Locate the cell with the specified text and output its [x, y] center coordinate. 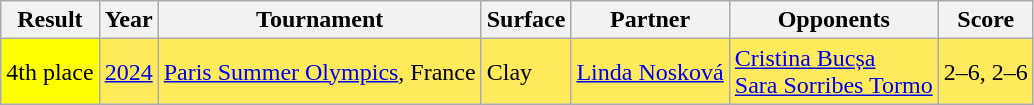
Surface [526, 20]
4th place [50, 72]
Score [986, 20]
2–6, 2–6 [986, 72]
2024 [128, 72]
Linda Nosková [650, 72]
Clay [526, 72]
Cristina Bucșa Sara Sorribes Tormo [834, 72]
Year [128, 20]
Result [50, 20]
Opponents [834, 20]
Tournament [320, 20]
Paris Summer Olympics, France [320, 72]
Partner [650, 20]
